Search for the cell housing the specified text and yield its (X, Y) center coordinate. 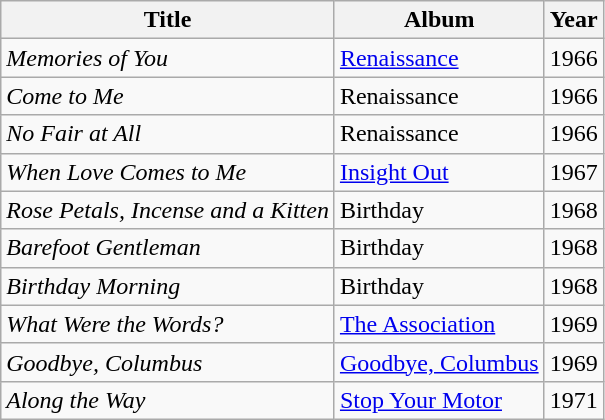
What Were the Words? (168, 324)
Album (439, 20)
1967 (574, 172)
Birthday Morning (168, 286)
Stop Your Motor (439, 400)
Barefoot Gentleman (168, 248)
1971 (574, 400)
When Love Comes to Me (168, 172)
Come to Me (168, 96)
Along the Way (168, 400)
Title (168, 20)
Rose Petals, Incense and a Kitten (168, 210)
Memories of You (168, 58)
The Association (439, 324)
Insight Out (439, 172)
No Fair at All (168, 134)
Year (574, 20)
